Detect which cell encompasses the target text, then output its [X, Y] center coordinate. 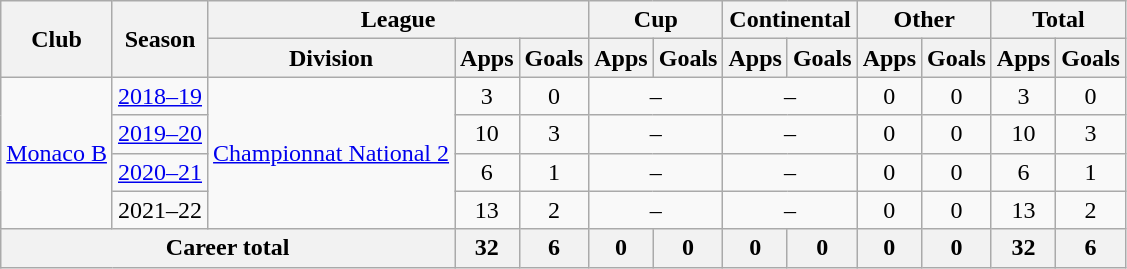
2021–22 [160, 210]
Division [332, 58]
2018–19 [160, 96]
Monaco B [57, 153]
Club [57, 39]
League [398, 20]
Total [1058, 20]
Continental [790, 20]
Championnat National 2 [332, 153]
2020–21 [160, 172]
Other [924, 20]
Career total [228, 248]
2019–20 [160, 134]
Season [160, 39]
Cup [656, 20]
